Scan for the cell matching the given text and deliver its (X, Y) coordinate at center. 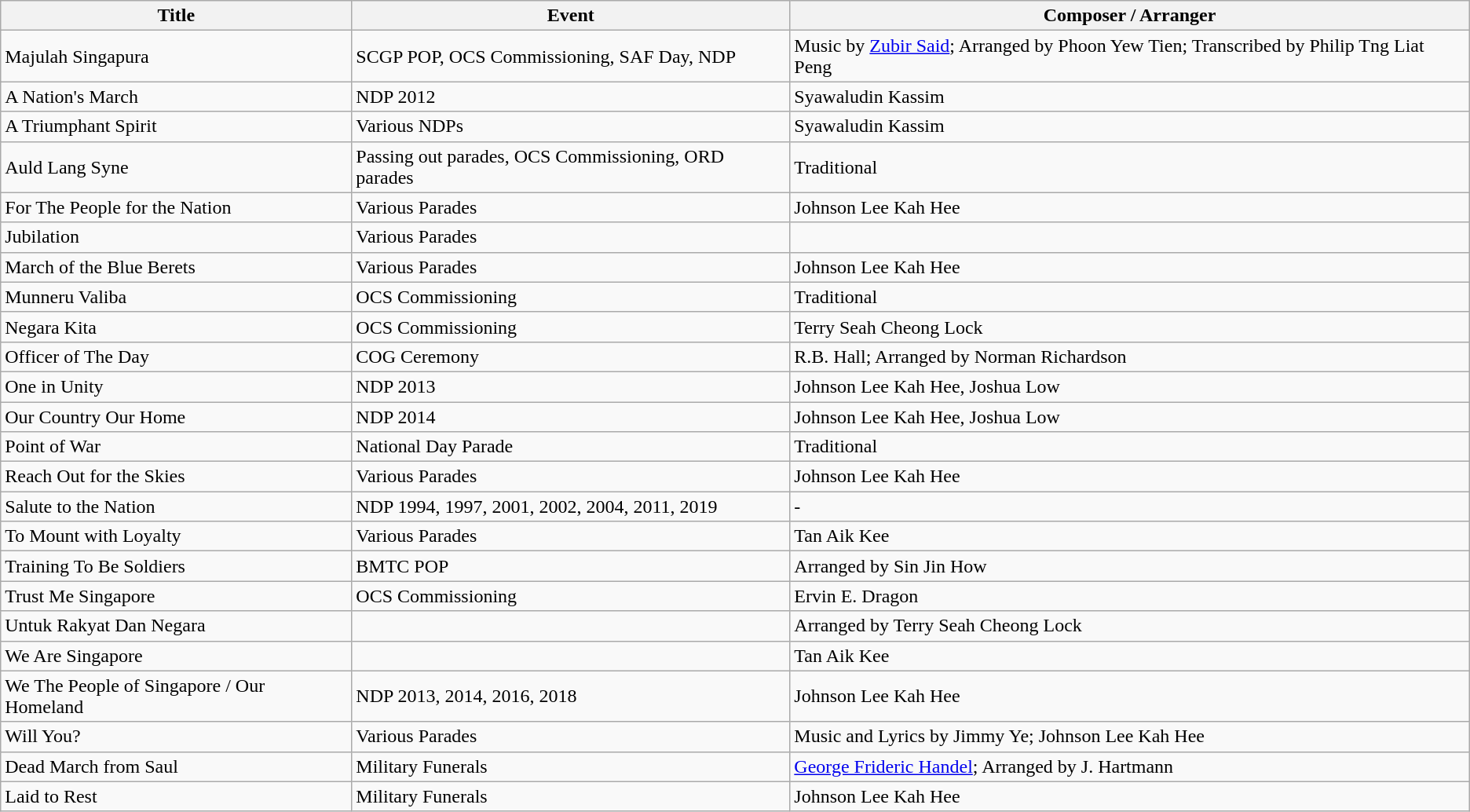
Untuk Rakyat Dan Negara (176, 626)
A Nation's March (176, 97)
Officer of The Day (176, 357)
Music and Lyrics by Jimmy Ye; Johnson Lee Kah Hee (1129, 737)
NDP 2013, 2014, 2016, 2018 (571, 696)
Our Country Our Home (176, 417)
To Mount with Loyalty (176, 536)
Negara Kita (176, 327)
One in Unity (176, 386)
Majulah Singapura (176, 57)
SCGP POP, OCS Commissioning, SAF Day, NDP (571, 57)
Auld Lang Syne (176, 166)
Various NDPs (571, 126)
- (1129, 507)
Munneru Valiba (176, 297)
NDP 2012 (571, 97)
Laid to Rest (176, 796)
George Frideric Handel; Arranged by J. Hartmann (1129, 766)
Reach Out for the Skies (176, 477)
Arranged by Sin Jin How (1129, 566)
R.B. Hall; Arranged by Norman Richardson (1129, 357)
We The People of Singapore / Our Homeland (176, 696)
Passing out parades, OCS Commissioning, ORD parades (571, 166)
March of the Blue Berets (176, 267)
Dead March from Saul (176, 766)
Trust Me Singapore (176, 596)
NDP 1994, 1997, 2001, 2002, 2004, 2011, 2019 (571, 507)
Jubilation (176, 237)
Title (176, 16)
National Day Parade (571, 447)
Training To Be Soldiers (176, 566)
Will You? (176, 737)
NDP 2014 (571, 417)
COG Ceremony (571, 357)
Salute to the Nation (176, 507)
Event (571, 16)
We Are Singapore (176, 656)
Terry Seah Cheong Lock (1129, 327)
NDP 2013 (571, 386)
Composer / Arranger (1129, 16)
BMTC POP (571, 566)
Music by Zubir Said; Arranged by Phoon Yew Tien; Transcribed by Philip Tng Liat Peng (1129, 57)
Ervin E. Dragon (1129, 596)
A Triumphant Spirit (176, 126)
For The People for the Nation (176, 207)
Point of War (176, 447)
Arranged by Terry Seah Cheong Lock (1129, 626)
